Search for the cell housing the specified text and yield its [x, y] center coordinate. 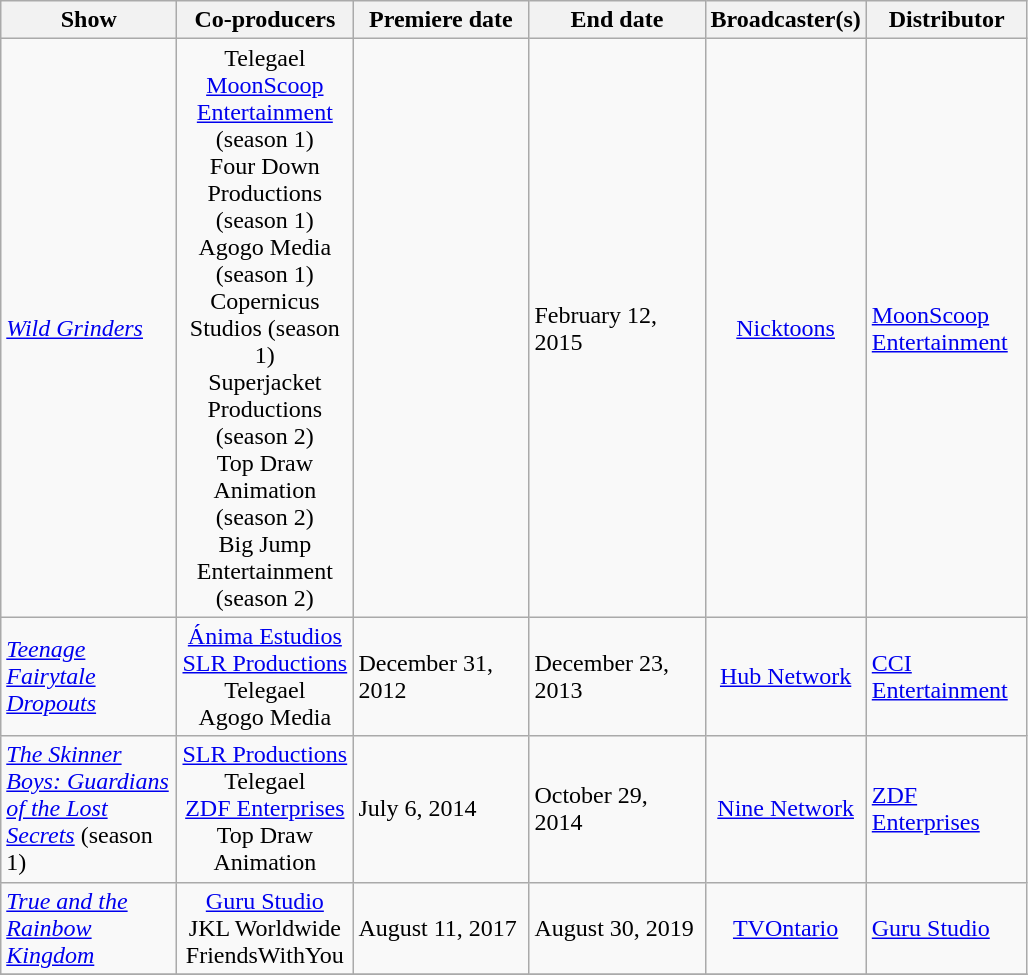
Guru StudioJKL WorldwideFriendsWithYou [265, 928]
February 12, 2015 [617, 328]
Guru Studio [946, 928]
Distributor [946, 20]
August 30, 2019 [617, 928]
December 31, 2012 [441, 676]
MoonScoop Entertainment [946, 328]
Ánima EstudiosSLR ProductionsTelegaelAgogo Media [265, 676]
Wild Grinders [89, 328]
CCI Entertainment [946, 676]
Co-producers [265, 20]
Show [89, 20]
TVOntario [786, 928]
True and the Rainbow Kingdom [89, 928]
ZDF Enterprises [946, 809]
July 6, 2014 [441, 809]
Teenage Fairytale Dropouts [89, 676]
Nine Network [786, 809]
December 23, 2013 [617, 676]
Premiere date [441, 20]
End date [617, 20]
Hub Network [786, 676]
Broadcaster(s) [786, 20]
October 29, 2014 [617, 809]
Nicktoons [786, 328]
August 11, 2017 [441, 928]
SLR ProductionsTelegaelZDF EnterprisesTop Draw Animation [265, 809]
The Skinner Boys: Guardians of the Lost Secrets (season 1) [89, 809]
